Search for the cell housing the specified text and yield its (x, y) center coordinate. 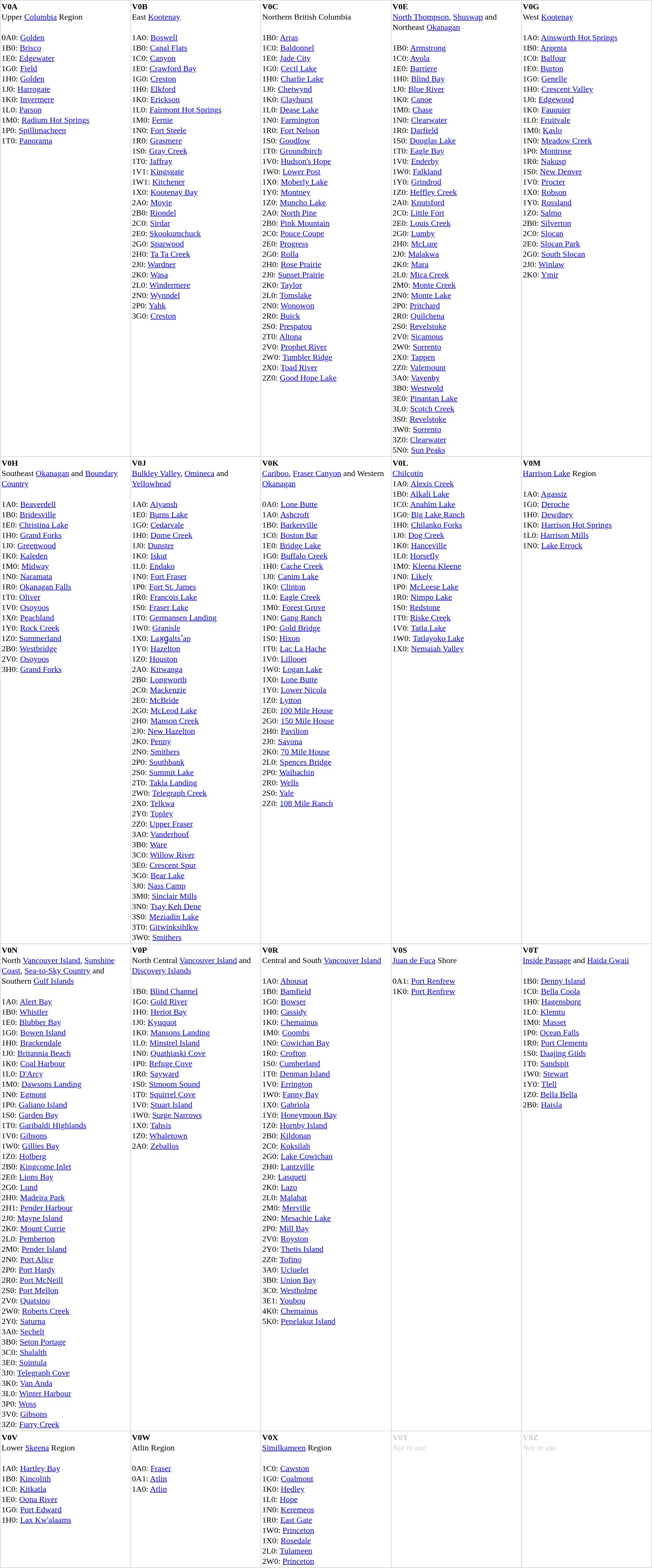
V0SJuan de Fuca Shore 0A1: Port Renfrew 1K0: Port Renfrew (456, 1188)
V0MHarrison Lake Region 1A0: Agassiz 1G0: Deroche 1H0: Dewdney 1K0: Harrison Hot Springs 1L0: Harrison Mills 1N0: Lake Errock (587, 700)
V0YNot in use (456, 1499)
V0ZNot in use (587, 1499)
V0VLower Skeena Region 1A0: Hartley Bay 1B0: Kincolith 1C0: Kitkatla 1E0: Oona River 1G0: Port Edward 1H0: Lax Kw'alaams (65, 1499)
V0WAtlin Region 0A0: Fraser 0A1: Atlin 1A0: Atlin (196, 1499)
